Pinpoint the cell where the given text exists, returning its [x, y] midpoint coordinate. 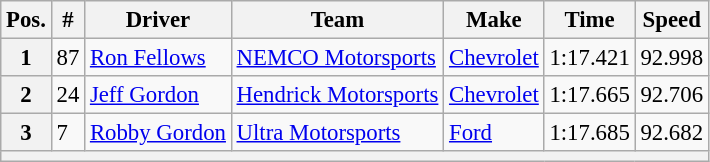
2 [26, 95]
Pos. [26, 20]
3 [26, 133]
Time [590, 20]
1:17.421 [590, 58]
92.998 [672, 58]
87 [68, 58]
92.682 [672, 133]
Team [337, 20]
Driver [158, 20]
92.706 [672, 95]
Ron Fellows [158, 58]
Hendrick Motorsports [337, 95]
# [68, 20]
7 [68, 133]
1:17.665 [590, 95]
Ultra Motorsports [337, 133]
24 [68, 95]
NEMCO Motorsports [337, 58]
Robby Gordon [158, 133]
1:17.685 [590, 133]
Make [494, 20]
Speed [672, 20]
Jeff Gordon [158, 95]
Ford [494, 133]
1 [26, 58]
